For the text-containing cell, return its midpoint in (X, Y) coordinate format. 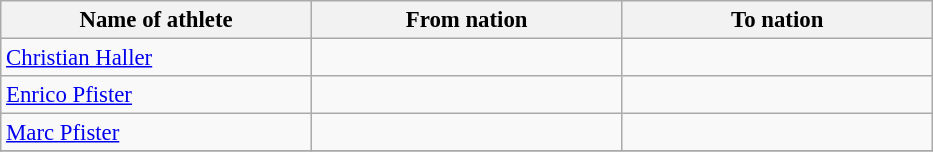
Name of athlete (156, 20)
To nation (778, 20)
Marc Pfister (156, 133)
Enrico Pfister (156, 95)
From nation (466, 20)
Christian Haller (156, 58)
